Capture the cell that displays the provided text and extract its [x, y] central coordinate. 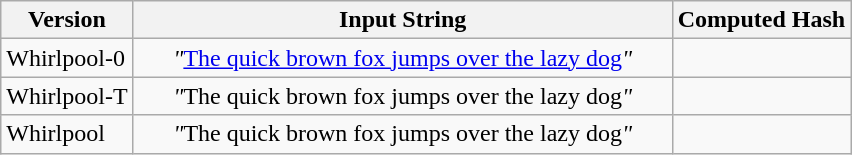
Computed Hash [761, 20]
Input String [402, 20]
Whirlpool-0 [67, 58]
Whirlpool [67, 134]
Whirlpool-T [67, 96]
Version [67, 20]
